For the text-containing cell, return its midpoint in (x, y) coordinate format. 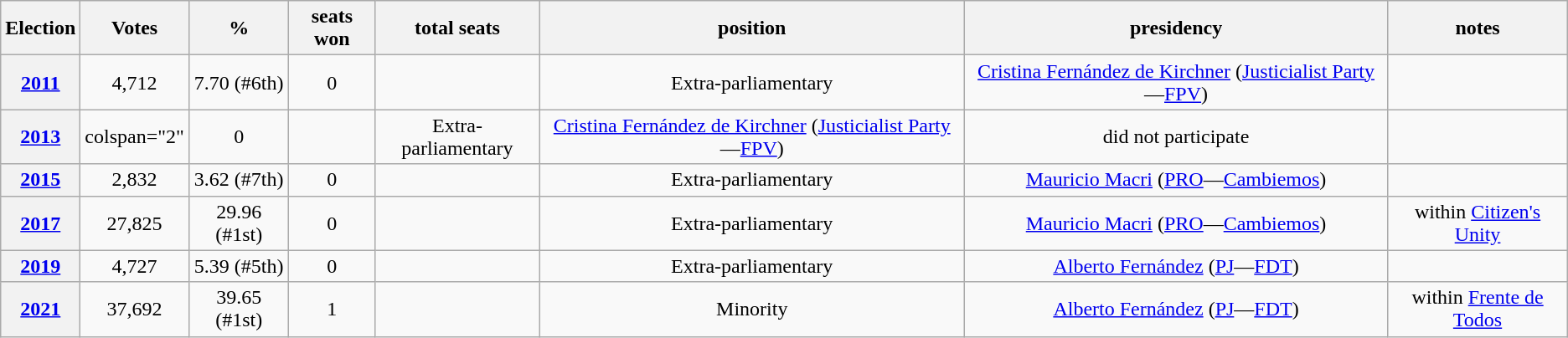
position (752, 28)
total seats (457, 28)
within Citizen's Unity (1478, 223)
2017 (40, 223)
Minority (752, 310)
2021 (40, 310)
7.70 (#6th) (239, 82)
presidency (1176, 28)
4,712 (135, 82)
5.39 (#5th) (239, 266)
4,727 (135, 266)
notes (1478, 28)
Votes (135, 28)
2019 (40, 266)
2015 (40, 180)
29.96 (#1st) (239, 223)
Election (40, 28)
did not participate (1176, 137)
1 (332, 310)
27,825 (135, 223)
colspan="2" (135, 137)
37,692 (135, 310)
seats won (332, 28)
3.62 (#7th) (239, 180)
39.65 (#1st) (239, 310)
2,832 (135, 180)
within Frente de Todos (1478, 310)
2011 (40, 82)
2013 (40, 137)
% (239, 28)
